Extract the (x, y) coordinate from the center of the cell holding the provided text.  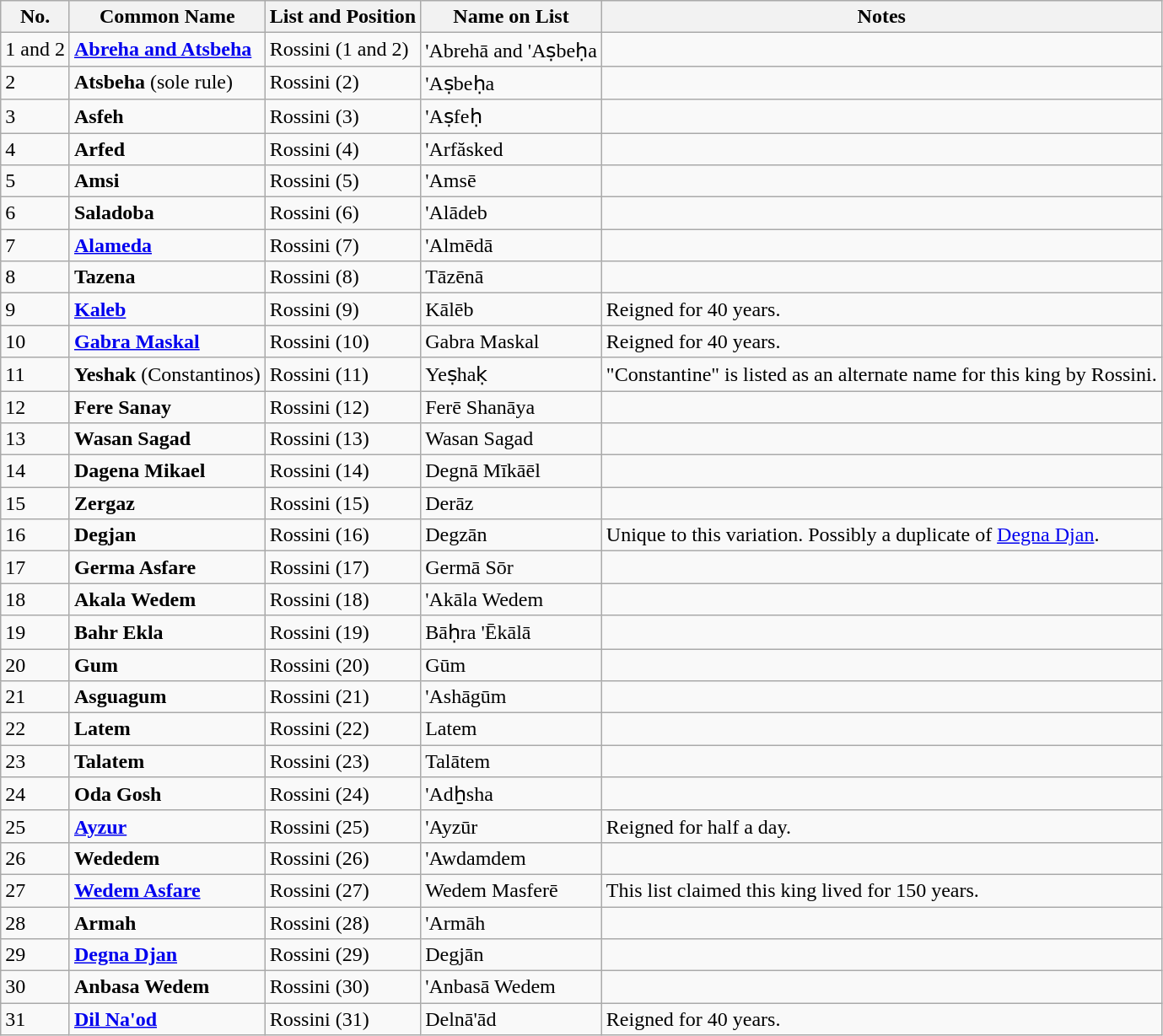
25 (35, 826)
Tazena (167, 277)
Rossini (13) (342, 439)
14 (35, 471)
Wedem Asfare (167, 890)
Gūm (511, 665)
21 (35, 697)
'Arfăsked (511, 149)
Rossini (11) (342, 374)
Rossini (27) (342, 890)
Bāḥra 'Ēkālā (511, 632)
Rossini (7) (342, 245)
24 (35, 794)
'Adẖsha (511, 794)
11 (35, 374)
Rossini (31) (342, 1019)
'Akāla Wedem (511, 599)
Rossini (6) (342, 213)
7 (35, 245)
Rossini (14) (342, 471)
Rossini (26) (342, 858)
Notes (881, 17)
2 (35, 83)
16 (35, 535)
'Amsē (511, 181)
Rossini (2) (342, 83)
22 (35, 729)
Germa Asfare (167, 567)
Reigned for half a day. (881, 826)
'Aṣfeḥ (511, 116)
Common Name (167, 17)
Rossini (28) (342, 923)
4 (35, 149)
Wedem Masferē (511, 890)
Fere Sanay (167, 407)
Rossini (19) (342, 632)
Ferē Shanāya (511, 407)
'Almēdā (511, 245)
Rossini (1 and 2) (342, 50)
Rossini (16) (342, 535)
Name on List (511, 17)
Yeshak (Constantinos) (167, 374)
Rossini (8) (342, 277)
Ayzur (167, 826)
'Alādeb (511, 213)
28 (35, 923)
3 (35, 116)
17 (35, 567)
Degzān (511, 535)
Talatem (167, 761)
Rossini (24) (342, 794)
Asfeh (167, 116)
Rossini (18) (342, 599)
18 (35, 599)
23 (35, 761)
List and Position (342, 17)
Rossini (30) (342, 987)
'Abrehā and 'Aṣbeḥa (511, 50)
Unique to this variation. Possibly a duplicate of Degna Djan. (881, 535)
15 (35, 503)
Anbasa Wedem (167, 987)
Rossini (29) (342, 955)
Bahr Ekla (167, 632)
Abreha and Atsbeha (167, 50)
Arfed (167, 149)
29 (35, 955)
1 and 2 (35, 50)
Armah (167, 923)
Rossini (5) (342, 181)
Derāz (511, 503)
9 (35, 309)
'Anbasā Wedem (511, 987)
Akala Wedem (167, 599)
Rossini (15) (342, 503)
Saladoba (167, 213)
Talātem (511, 761)
Rossini (10) (342, 341)
This list claimed this king lived for 150 years. (881, 890)
5 (35, 181)
Wededem (167, 858)
Rossini (23) (342, 761)
Tāzēnā (511, 277)
Yeṣhaḳ (511, 374)
Dil Na'od (167, 1019)
12 (35, 407)
Alameda (167, 245)
'Armāh (511, 923)
Rossini (17) (342, 567)
Dagena Mikael (167, 471)
'Ashāgūm (511, 697)
8 (35, 277)
Rossini (9) (342, 309)
Amsi (167, 181)
Rossini (3) (342, 116)
19 (35, 632)
Rossini (4) (342, 149)
Degna Djan (167, 955)
Degjan (167, 535)
No. (35, 17)
Germā Sōr (511, 567)
13 (35, 439)
Kālēb (511, 309)
Rossini (25) (342, 826)
30 (35, 987)
'Aṣbeḥa (511, 83)
6 (35, 213)
Rossini (21) (342, 697)
Kaleb (167, 309)
27 (35, 890)
20 (35, 665)
Rossini (20) (342, 665)
Zergaz (167, 503)
10 (35, 341)
31 (35, 1019)
26 (35, 858)
Rossini (12) (342, 407)
'Ayzūr (511, 826)
Atsbeha (sole rule) (167, 83)
Rossini (22) (342, 729)
Oda Gosh (167, 794)
'Awdamdem (511, 858)
Degnā Mīkāēl (511, 471)
"Constantine" is listed as an alternate name for this king by Rossini. (881, 374)
Asguagum (167, 697)
Degjān (511, 955)
Delnā'ād (511, 1019)
Gum (167, 665)
